Search for the cell housing the specified text and yield its [x, y] center coordinate. 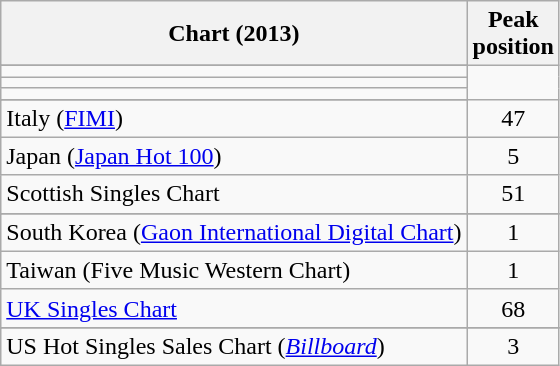
68 [513, 308]
Peakposition [513, 34]
Italy (FIMI) [234, 118]
Chart (2013) [234, 34]
South Korea (Gaon International Digital Chart) [234, 232]
Taiwan (Five Music Western Chart) [234, 270]
Scottish Singles Chart [234, 194]
51 [513, 194]
3 [513, 346]
Japan (Japan Hot 100) [234, 156]
UK Singles Chart [234, 308]
5 [513, 156]
47 [513, 118]
US Hot Singles Sales Chart (Billboard) [234, 346]
